Return (X, Y) of the center of cell containing provided text 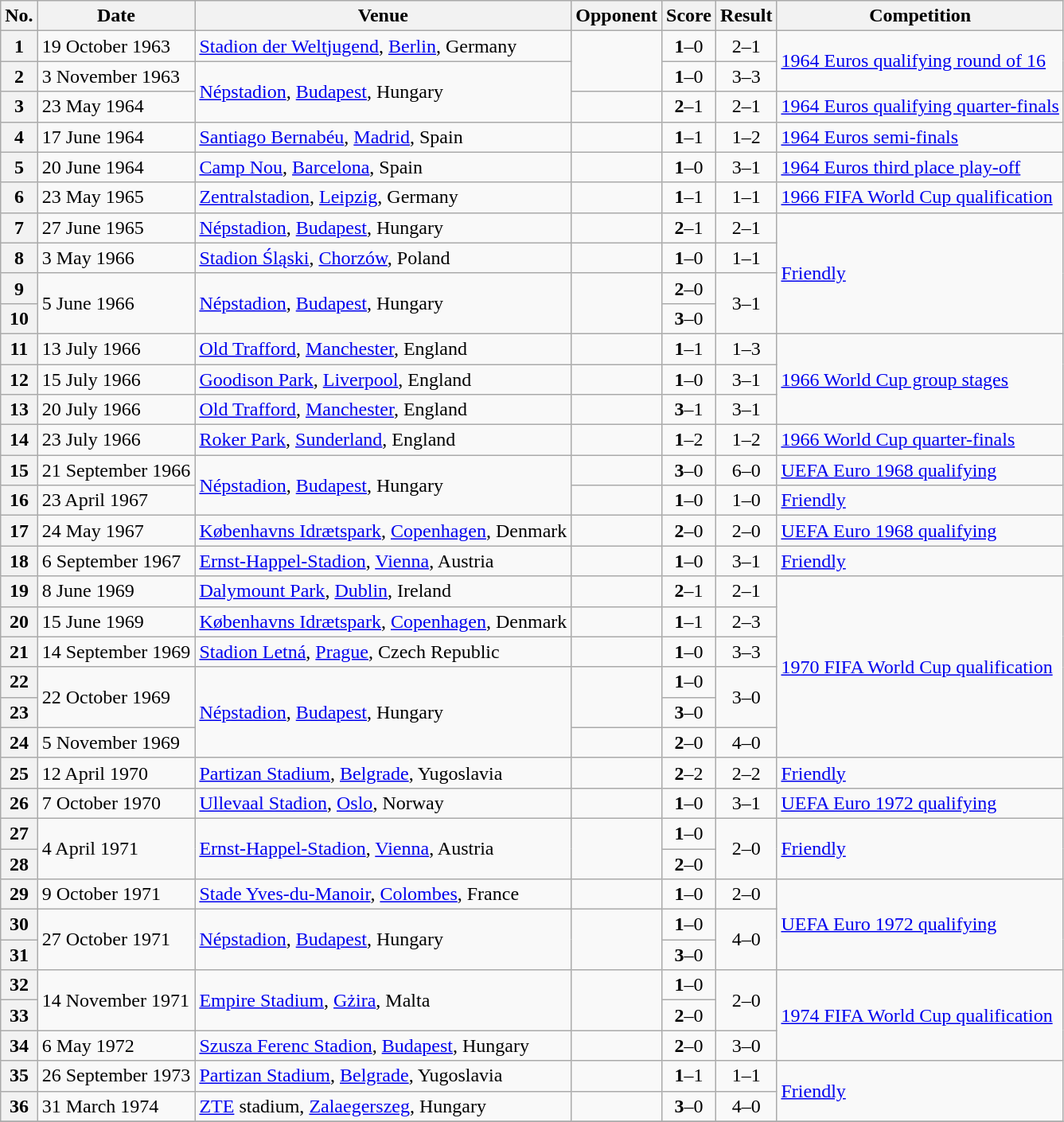
3 May 1966 (116, 258)
29 (19, 894)
8 (19, 258)
22 (19, 682)
2 (19, 76)
3 November 1963 (116, 76)
13 (19, 410)
27 June 1965 (116, 228)
23 July 1966 (116, 440)
5 November 1969 (116, 742)
21 September 1966 (116, 470)
Szusza Ferenc Stadion, Budapest, Hungary (384, 1046)
Roker Park, Sunderland, England (384, 440)
19 October 1963 (116, 46)
30 (19, 925)
32 (19, 985)
Score (689, 16)
Stade Yves-du-Manoir, Colombes, France (384, 894)
28 (19, 863)
23 April 1967 (116, 501)
Stadion Letná, Prague, Czech Republic (384, 652)
1 (19, 46)
14 September 1969 (116, 652)
34 (19, 1046)
11 (19, 349)
13 July 1966 (116, 349)
27 October 1971 (116, 940)
1–3 (746, 349)
15 (19, 470)
6 September 1967 (116, 561)
Camp Nou, Barcelona, Spain (384, 167)
14 November 1971 (116, 1000)
6 May 1972 (116, 1046)
Zentralstadion, Leipzig, Germany (384, 197)
17 (19, 531)
1966 World Cup quarter-finals (920, 440)
17 June 1964 (116, 137)
8 June 1969 (116, 591)
12 (19, 380)
20 July 1966 (116, 410)
9 October 1971 (116, 894)
14 (19, 440)
15 June 1969 (116, 621)
26 September 1973 (116, 1076)
1964 Euros qualifying quarter-finals (920, 107)
3 (19, 107)
18 (19, 561)
25 (19, 773)
27 (19, 833)
6 (19, 197)
Empire Stadium, Gżira, Malta (384, 1000)
1964 Euros semi-finals (920, 137)
7 October 1970 (116, 803)
7 (19, 228)
12 April 1970 (116, 773)
20 June 1964 (116, 167)
1970 FIFA World Cup qualification (920, 667)
1964 Euros qualifying round of 16 (920, 61)
Stadion Śląski, Chorzów, Poland (384, 258)
1964 Euros third place play-off (920, 167)
23 May 1965 (116, 197)
31 March 1974 (116, 1106)
Ullevaal Stadion, Oslo, Norway (384, 803)
Stadion der Weltjugend, Berlin, Germany (384, 46)
Venue (384, 16)
Competition (920, 16)
35 (19, 1076)
26 (19, 803)
Santiago Bernabéu, Madrid, Spain (384, 137)
Result (746, 16)
No. (19, 16)
ZTE stadium, Zalaegerszeg, Hungary (384, 1106)
22 October 1969 (116, 697)
20 (19, 621)
Goodison Park, Liverpool, England (384, 380)
24 (19, 742)
Date (116, 16)
16 (19, 501)
19 (19, 591)
1966 World Cup group stages (920, 379)
36 (19, 1106)
6–0 (746, 470)
5 June 1966 (116, 303)
31 (19, 955)
15 July 1966 (116, 380)
1966 FIFA World Cup qualification (920, 197)
Dalymount Park, Dublin, Ireland (384, 591)
23 May 1964 (116, 107)
2–3 (746, 621)
24 May 1967 (116, 531)
Opponent (617, 16)
33 (19, 1015)
5 (19, 167)
4 (19, 137)
21 (19, 652)
23 (19, 712)
1974 FIFA World Cup qualification (920, 1015)
10 (19, 318)
9 (19, 288)
4 April 1971 (116, 848)
